Locate the cell with the specified text and output its [X, Y] center coordinate. 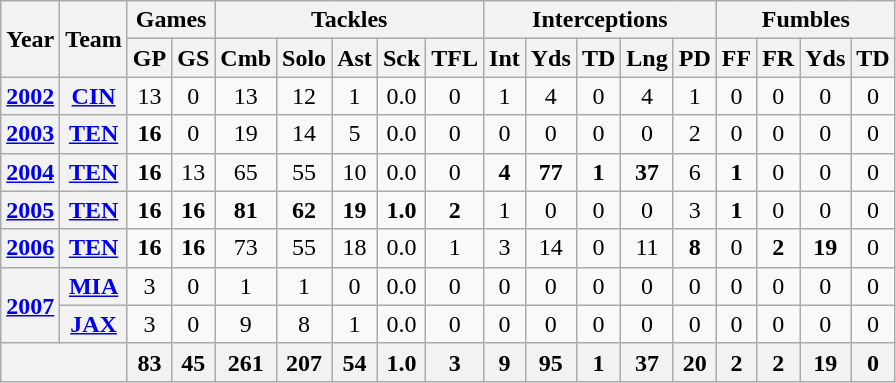
Int [505, 58]
62 [304, 210]
2007 [30, 305]
2005 [30, 210]
261 [246, 362]
MIA [94, 286]
PD [694, 58]
2002 [30, 96]
Team [94, 39]
95 [550, 362]
Fumbles [806, 20]
65 [246, 172]
CIN [94, 96]
Sck [401, 58]
6 [694, 172]
FF [736, 58]
JAX [94, 324]
2006 [30, 248]
Solo [304, 58]
20 [694, 362]
Tackles [350, 20]
TFL [455, 58]
Lng [647, 58]
Games [170, 20]
81 [246, 210]
GP [149, 58]
Year [30, 39]
10 [355, 172]
77 [550, 172]
12 [304, 96]
5 [355, 134]
Interceptions [600, 20]
FR [778, 58]
Ast [355, 58]
73 [246, 248]
83 [149, 362]
54 [355, 362]
2003 [30, 134]
11 [647, 248]
Cmb [246, 58]
18 [355, 248]
45 [194, 362]
2004 [30, 172]
GS [194, 58]
207 [304, 362]
